Locate the cell with the specified text and output its [X, Y] center coordinate. 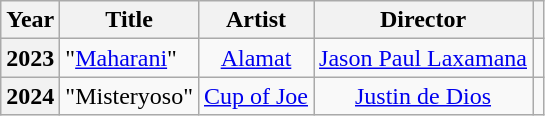
Artist [256, 20]
Justin de Dios [424, 96]
Year [30, 20]
2023 [30, 58]
"Maharani" [130, 58]
Cup of Joe [256, 96]
Jason Paul Laxamana [424, 58]
Director [424, 20]
2024 [30, 96]
Title [130, 20]
"Misteryoso" [130, 96]
Alamat [256, 58]
